Output the [x, y] coordinate of the center of the cell containing the given text.  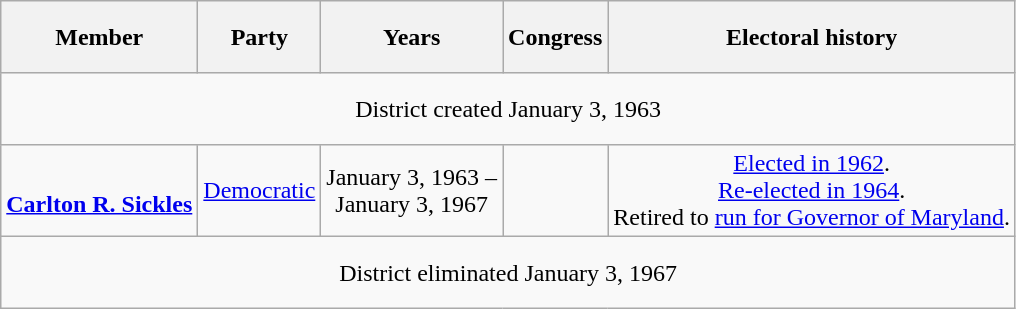
Elected in 1962.Re-elected in 1964.Retired to run for Governor of Maryland. [812, 191]
Congress [556, 37]
District created January 3, 1963 [508, 109]
District eliminated January 3, 1967 [508, 273]
Carlton R. Sickles [100, 191]
Electoral history [812, 37]
Years [412, 37]
Member [100, 37]
January 3, 1963 –January 3, 1967 [412, 191]
Democratic [260, 191]
Party [260, 37]
